For the text-containing cell, return its midpoint in (x, y) coordinate format. 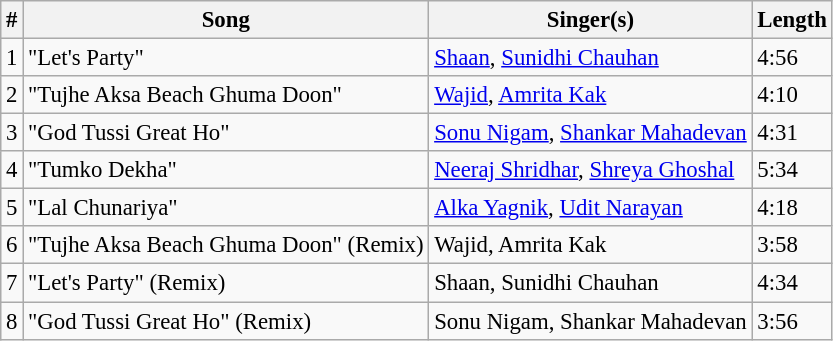
Neeraj Shridhar, Shreya Ghoshal (590, 170)
5:34 (792, 170)
"God Tussi Great Ho" (226, 133)
"Tujhe Aksa Beach Ghuma Doon" (226, 95)
4:18 (792, 208)
2 (12, 95)
1 (12, 58)
"Lal Chunariya" (226, 208)
5 (12, 208)
4:31 (792, 133)
Alka Yagnik, Udit Narayan (590, 208)
"God Tussi Great Ho" (Remix) (226, 321)
7 (12, 283)
8 (12, 321)
"Tujhe Aksa Beach Ghuma Doon" (Remix) (226, 245)
3:56 (792, 321)
4:34 (792, 283)
"Tumko Dekha" (226, 170)
Singer(s) (590, 20)
4:10 (792, 95)
Length (792, 20)
4 (12, 170)
3:58 (792, 245)
Song (226, 20)
"Let's Party" (226, 58)
# (12, 20)
4:56 (792, 58)
3 (12, 133)
6 (12, 245)
"Let's Party" (Remix) (226, 283)
